Pinpoint the cell where the given text exists, returning its (X, Y) midpoint coordinate. 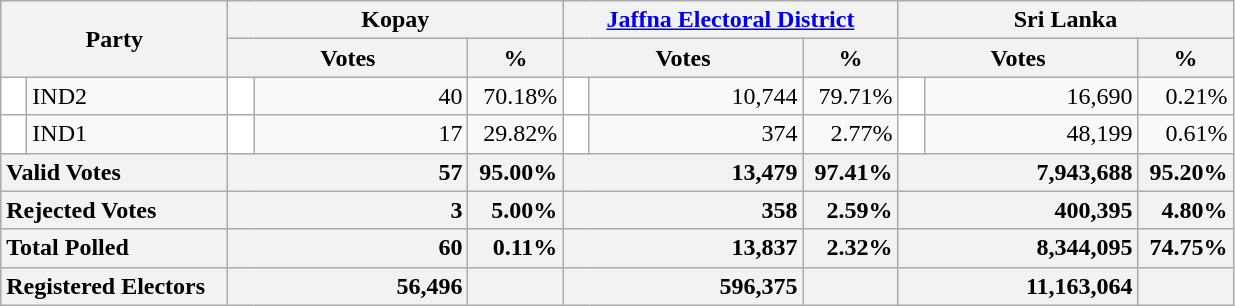
Registered Electors (114, 286)
7,943,688 (1018, 172)
17 (361, 134)
74.75% (1186, 248)
596,375 (683, 286)
IND1 (128, 134)
79.71% (850, 96)
358 (683, 210)
95.20% (1186, 172)
0.11% (516, 248)
3 (348, 210)
97.41% (850, 172)
Valid Votes (114, 172)
57 (348, 172)
10,744 (696, 96)
0.61% (1186, 134)
60 (348, 248)
13,479 (683, 172)
0.21% (1186, 96)
4.80% (1186, 210)
8,344,095 (1018, 248)
48,199 (1031, 134)
2.59% (850, 210)
40 (361, 96)
IND2 (128, 96)
2.77% (850, 134)
Party (114, 39)
400,395 (1018, 210)
2.32% (850, 248)
13,837 (683, 248)
Rejected Votes (114, 210)
11,163,064 (1018, 286)
374 (696, 134)
70.18% (516, 96)
56,496 (348, 286)
Total Polled (114, 248)
5.00% (516, 210)
Jaffna Electoral District (730, 20)
16,690 (1031, 96)
Sri Lanka (1066, 20)
95.00% (516, 172)
Kopay (396, 20)
29.82% (516, 134)
